Search for the cell housing the specified text and yield its [x, y] center coordinate. 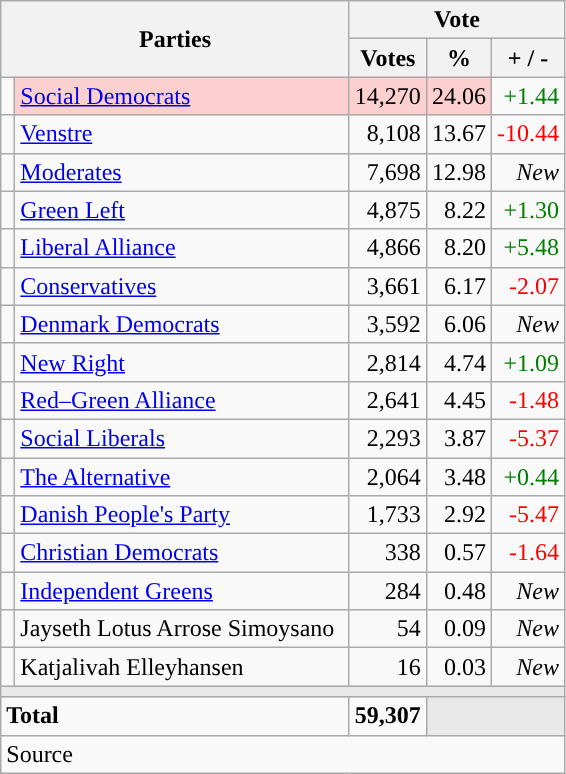
13.67 [458, 134]
3.48 [458, 477]
6.17 [458, 286]
0.03 [458, 667]
Conservatives [182, 286]
14,270 [388, 96]
Christian Democrats [182, 553]
8.22 [458, 210]
-5.47 [528, 515]
Independent Greens [182, 591]
2,814 [388, 362]
3.87 [458, 438]
24.06 [458, 96]
3,661 [388, 286]
+1.30 [528, 210]
Vote [456, 20]
12.98 [458, 172]
Liberal Alliance [182, 248]
% [458, 58]
8.20 [458, 248]
338 [388, 553]
6.06 [458, 324]
Green Left [182, 210]
Parties [176, 39]
Danish People's Party [182, 515]
+1.09 [528, 362]
+ / - [528, 58]
+1.44 [528, 96]
Red–Green Alliance [182, 400]
+5.48 [528, 248]
2.92 [458, 515]
-10.44 [528, 134]
2,293 [388, 438]
59,307 [388, 716]
Jayseth Lotus Arrose Simoysano [182, 629]
Social Liberals [182, 438]
0.09 [458, 629]
2,064 [388, 477]
Denmark Democrats [182, 324]
Katjalivah Elleyhansen [182, 667]
Social Democrats [182, 96]
16 [388, 667]
54 [388, 629]
0.57 [458, 553]
2,641 [388, 400]
Venstre [182, 134]
-5.37 [528, 438]
Total [176, 716]
The Alternative [182, 477]
Source [283, 754]
7,698 [388, 172]
-1.64 [528, 553]
Moderates [182, 172]
Votes [388, 58]
8,108 [388, 134]
4,875 [388, 210]
-1.48 [528, 400]
+0.44 [528, 477]
4.74 [458, 362]
New Right [182, 362]
4,866 [388, 248]
1,733 [388, 515]
3,592 [388, 324]
0.48 [458, 591]
4.45 [458, 400]
284 [388, 591]
-2.07 [528, 286]
